Scan for the cell matching the given text and deliver its [X, Y] coordinate at center. 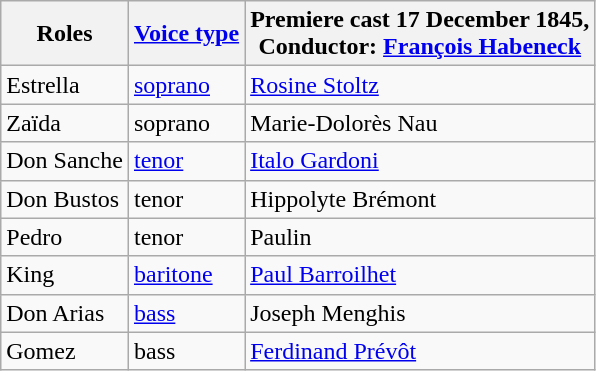
baritone [186, 275]
Joseph Menghis [420, 313]
Zaïda [65, 123]
Paul Barroilhet [420, 275]
Hippolyte Brémont [420, 199]
Ferdinand Prévôt [420, 351]
Estrella [65, 85]
King [65, 275]
Marie-Dolorès Nau [420, 123]
Paulin [420, 237]
Roles [65, 34]
Don Bustos [65, 199]
Italo Gardoni [420, 161]
Don Arias [65, 313]
Gomez [65, 351]
Voice type [186, 34]
Don Sanche [65, 161]
Premiere cast 17 December 1845,Conductor: François Habeneck [420, 34]
Pedro [65, 237]
Rosine Stoltz [420, 85]
